Locate the cell with the specified text and output its (x, y) center coordinate. 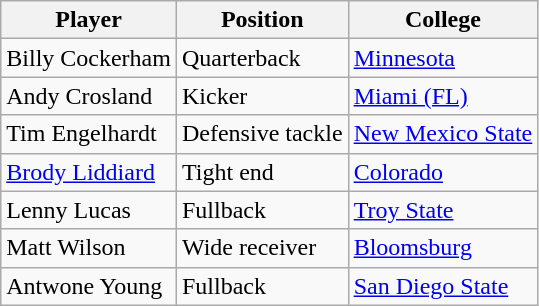
Matt Wilson (89, 248)
Tight end (262, 172)
Bloomsburg (443, 248)
Tim Engelhardt (89, 134)
Lenny Lucas (89, 210)
Kicker (262, 96)
Brody Liddiard (89, 172)
San Diego State (443, 286)
Minnesota (443, 58)
Player (89, 20)
Billy Cockerham (89, 58)
New Mexico State (443, 134)
Wide receiver (262, 248)
Position (262, 20)
Miami (FL) (443, 96)
College (443, 20)
Colorado (443, 172)
Quarterback (262, 58)
Troy State (443, 210)
Andy Crosland (89, 96)
Defensive tackle (262, 134)
Antwone Young (89, 286)
